Capture the cell that displays the provided text and extract its (x, y) central coordinate. 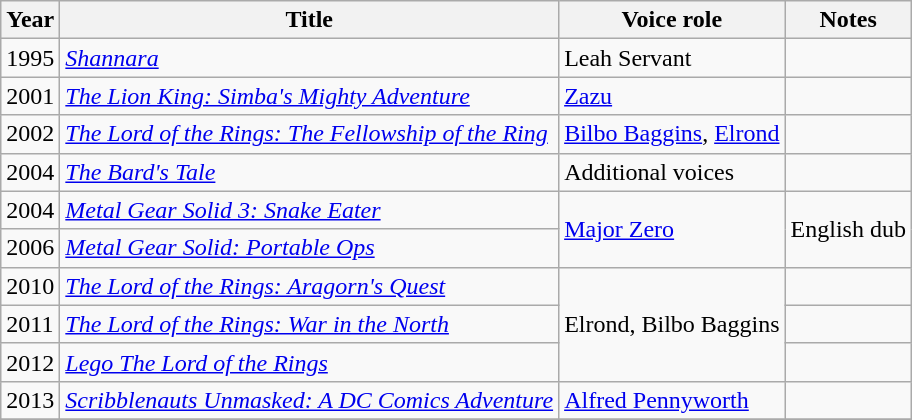
The Bard's Tale (310, 172)
2006 (30, 248)
Additional voices (672, 172)
2012 (30, 362)
2011 (30, 324)
2013 (30, 400)
Metal Gear Solid 3: Snake Eater (310, 210)
Notes (848, 20)
English dub (848, 229)
2010 (30, 286)
The Lion King: Simba's Mighty Adventure (310, 96)
Major Zero (672, 229)
Elrond, Bilbo Baggins (672, 324)
Shannara (310, 58)
The Lord of the Rings: Aragorn's Quest (310, 286)
The Lord of the Rings: The Fellowship of the Ring (310, 134)
Year (30, 20)
2002 (30, 134)
Leah Servant (672, 58)
Scribblenauts Unmasked: A DC Comics Adventure (310, 400)
2001 (30, 96)
1995 (30, 58)
Title (310, 20)
The Lord of the Rings: War in the North (310, 324)
Zazu (672, 96)
Bilbo Baggins, Elrond (672, 134)
Lego The Lord of the Rings (310, 362)
Metal Gear Solid: Portable Ops (310, 248)
Alfred Pennyworth (672, 400)
Voice role (672, 20)
